Extract the (X, Y) coordinate from the center of the cell holding the provided text.  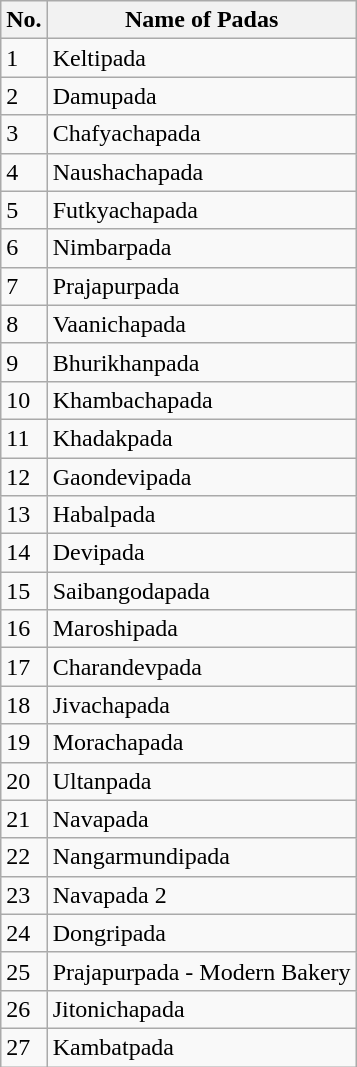
27 (24, 1047)
Ultanpada (202, 781)
17 (24, 667)
Dongripada (202, 933)
No. (24, 20)
Morachapada (202, 743)
20 (24, 781)
5 (24, 210)
6 (24, 248)
24 (24, 933)
3 (24, 134)
12 (24, 477)
9 (24, 362)
Name of Padas (202, 20)
8 (24, 324)
13 (24, 515)
21 (24, 819)
Navapada (202, 819)
Jitonichapada (202, 1009)
18 (24, 705)
Kambatpada (202, 1047)
23 (24, 895)
Chafyachapada (202, 134)
Futkyachapada (202, 210)
15 (24, 591)
7 (24, 286)
Khambachapada (202, 400)
1 (24, 58)
Saibangodapada (202, 591)
Bhurikhanpada (202, 362)
Devipada (202, 553)
Vaanichapada (202, 324)
11 (24, 438)
22 (24, 857)
Nimbarpada (202, 248)
16 (24, 629)
2 (24, 96)
Prajapurpada (202, 286)
Keltipada (202, 58)
Nangarmundipada (202, 857)
Gaondevipada (202, 477)
4 (24, 172)
Khadakpada (202, 438)
14 (24, 553)
19 (24, 743)
Charandevpada (202, 667)
Habalpada (202, 515)
Maroshipada (202, 629)
25 (24, 971)
Naushachapada (202, 172)
Prajapurpada - Modern Bakery (202, 971)
Navapada 2 (202, 895)
10 (24, 400)
Jivachapada (202, 705)
Damupada (202, 96)
26 (24, 1009)
